Find where the given text appears and provide that cell's center as [x, y] coordinate. 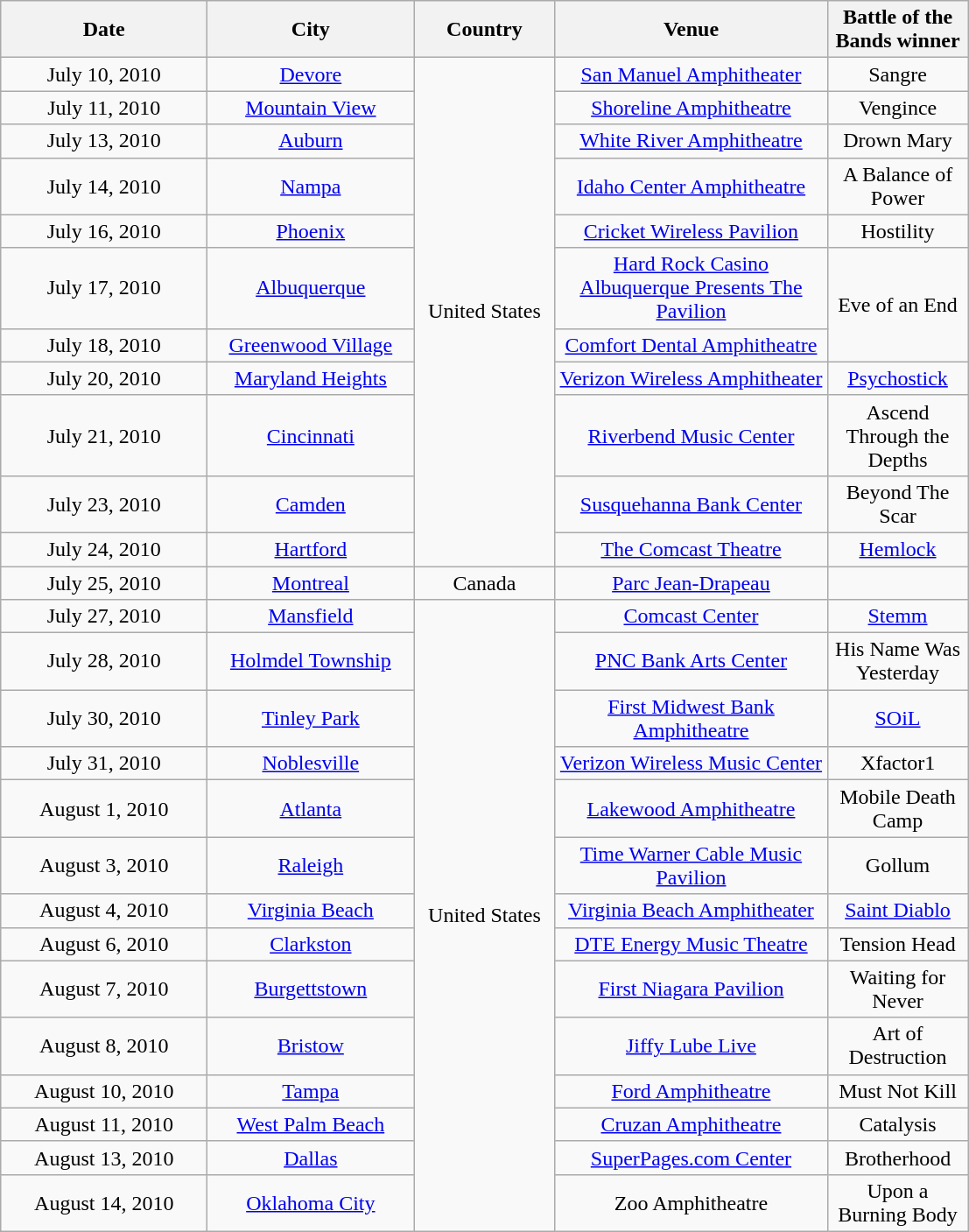
August 10, 2010 [104, 1091]
August 4, 2010 [104, 911]
Drown Mary [898, 141]
Oklahoma City [311, 1203]
Vengince [898, 108]
July 17, 2010 [104, 288]
Nampa [311, 186]
Saint Diablo [898, 911]
Maryland Heights [311, 378]
August 3, 2010 [104, 865]
July 14, 2010 [104, 186]
Raleigh [311, 865]
Susquehanna Bank Center [692, 504]
Virginia Beach Amphitheater [692, 911]
Upon a Burning Body [898, 1203]
Hard Rock Casino Albuquerque Presents The Pavilion [692, 288]
Hemlock [898, 549]
A Balance of Power [898, 186]
Jiffy Lube Live [692, 1045]
Ford Amphitheatre [692, 1091]
Eve of an End [898, 305]
Mountain View [311, 108]
Canada [485, 582]
Battle of the Bands winner [898, 30]
White River Amphitheatre [692, 141]
Greenwood Village [311, 345]
Clarkston [311, 944]
Comcast Center [692, 616]
Auburn [311, 141]
Must Not Kill [898, 1091]
August 11, 2010 [104, 1124]
Tampa [311, 1091]
July 30, 2010 [104, 718]
Xfactor1 [898, 764]
July 16, 2010 [104, 231]
July 24, 2010 [104, 549]
Art of Destruction [898, 1045]
July 25, 2010 [104, 582]
Idaho Center Amphitheatre [692, 186]
Bristow [311, 1045]
Holmdel Township [311, 662]
August 14, 2010 [104, 1203]
Catalysis [898, 1124]
Cruzan Amphitheatre [692, 1124]
Ascend Through the Depths [898, 435]
First Niagara Pavilion [692, 989]
Montreal [311, 582]
Stemm [898, 616]
Parc Jean-Drapeau [692, 582]
Country [485, 30]
Camden [311, 504]
Verizon Wireless Amphitheater [692, 378]
SOiL [898, 718]
Gollum [898, 865]
August 1, 2010 [104, 809]
Shoreline Amphitheatre [692, 108]
SuperPages.com Center [692, 1158]
July 31, 2010 [104, 764]
Lakewood Amphitheatre [692, 809]
Devore [311, 74]
Hartford [311, 549]
August 7, 2010 [104, 989]
Mansfield [311, 616]
Cricket Wireless Pavilion [692, 231]
July 18, 2010 [104, 345]
Zoo Amphitheatre [692, 1203]
July 23, 2010 [104, 504]
July 10, 2010 [104, 74]
Albuquerque [311, 288]
July 27, 2010 [104, 616]
Time Warner Cable Music Pavilion [692, 865]
Brotherhood [898, 1158]
The Comcast Theatre [692, 549]
July 20, 2010 [104, 378]
Hostility [898, 231]
Sangre [898, 74]
Beyond The Scar [898, 504]
August 13, 2010 [104, 1158]
July 13, 2010 [104, 141]
Date [104, 30]
Cincinnati [311, 435]
Tinley Park [311, 718]
Tension Head [898, 944]
July 21, 2010 [104, 435]
July 28, 2010 [104, 662]
PNC Bank Arts Center [692, 662]
Virginia Beach [311, 911]
Riverbend Music Center [692, 435]
August 6, 2010 [104, 944]
City [311, 30]
Comfort Dental Amphitheatre [692, 345]
Verizon Wireless Music Center [692, 764]
DTE Energy Music Theatre [692, 944]
West Palm Beach [311, 1124]
Mobile Death Camp [898, 809]
San Manuel Amphitheater [692, 74]
First Midwest Bank Amphitheatre [692, 718]
Phoenix [311, 231]
Noblesville [311, 764]
Burgettstown [311, 989]
Waiting for Never [898, 989]
August 8, 2010 [104, 1045]
Psychostick [898, 378]
Atlanta [311, 809]
Dallas [311, 1158]
His Name Was Yesterday [898, 662]
Venue [692, 30]
July 11, 2010 [104, 108]
